Find where the given text appears and provide that cell's center as (X, Y) coordinate. 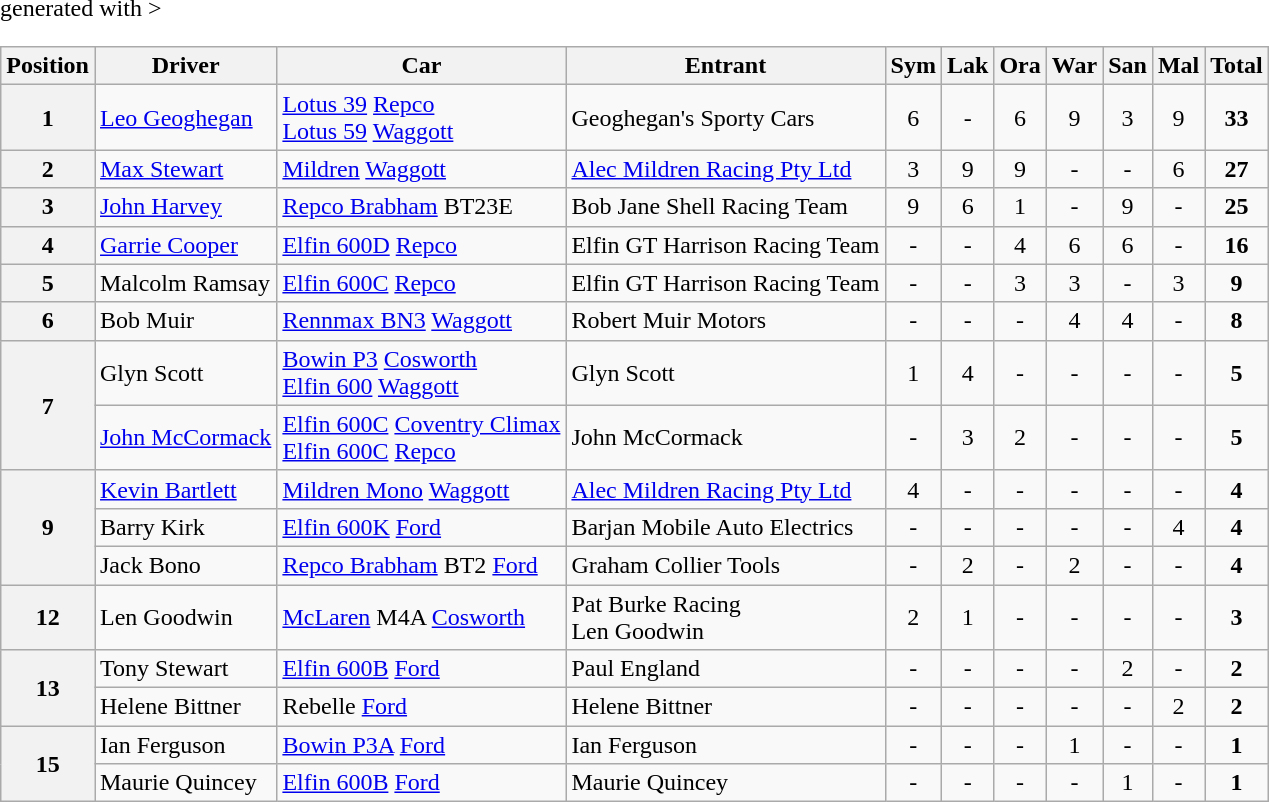
Bob Jane Shell Racing Team (726, 207)
Ora (1020, 66)
Robert Muir Motors (726, 321)
Rennmax BN3 Waggott (422, 321)
Leo Geoghegan (185, 118)
Pat Burke Racing Len Goodwin (726, 616)
Lotus 39 Repco Lotus 59 Waggott (422, 118)
Elfin 600D Repco (422, 245)
Malcolm Ramsay (185, 283)
Kevin Bartlett (185, 489)
Geoghegan's Sporty Cars (726, 118)
Elfin 600C Repco (422, 283)
Lak (967, 66)
Mildren Mono Waggott (422, 489)
Repco Brabham BT23E (422, 207)
Bowin P3 Cosworth Elfin 600 Waggott (422, 372)
Len Goodwin (185, 616)
Barry Kirk (185, 527)
Entrant (726, 66)
25 (1237, 207)
13 (48, 688)
Bob Muir (185, 321)
27 (1237, 169)
Bowin P3A Ford (422, 745)
John Harvey (185, 207)
Max Stewart (185, 169)
Repco Brabham BT2 Ford (422, 565)
San (1128, 66)
Graham Collier Tools (726, 565)
15 (48, 764)
8 (1237, 321)
33 (1237, 118)
16 (1237, 245)
Barjan Mobile Auto Electrics (726, 527)
Tony Stewart (185, 669)
Paul England (726, 669)
Jack Bono (185, 565)
Total (1237, 66)
Driver (185, 66)
12 (48, 616)
Sym (913, 66)
Car (422, 66)
McLaren M4A Cosworth (422, 616)
Elfin 600K Ford (422, 527)
7 (48, 405)
Position (48, 66)
Mildren Waggott (422, 169)
Elfin 600C Coventry Climax Elfin 600C Repco (422, 438)
Mal (1178, 66)
Garrie Cooper (185, 245)
Rebelle Ford (422, 707)
War (1074, 66)
